Pinpoint the cell where the given text exists, returning its (X, Y) midpoint coordinate. 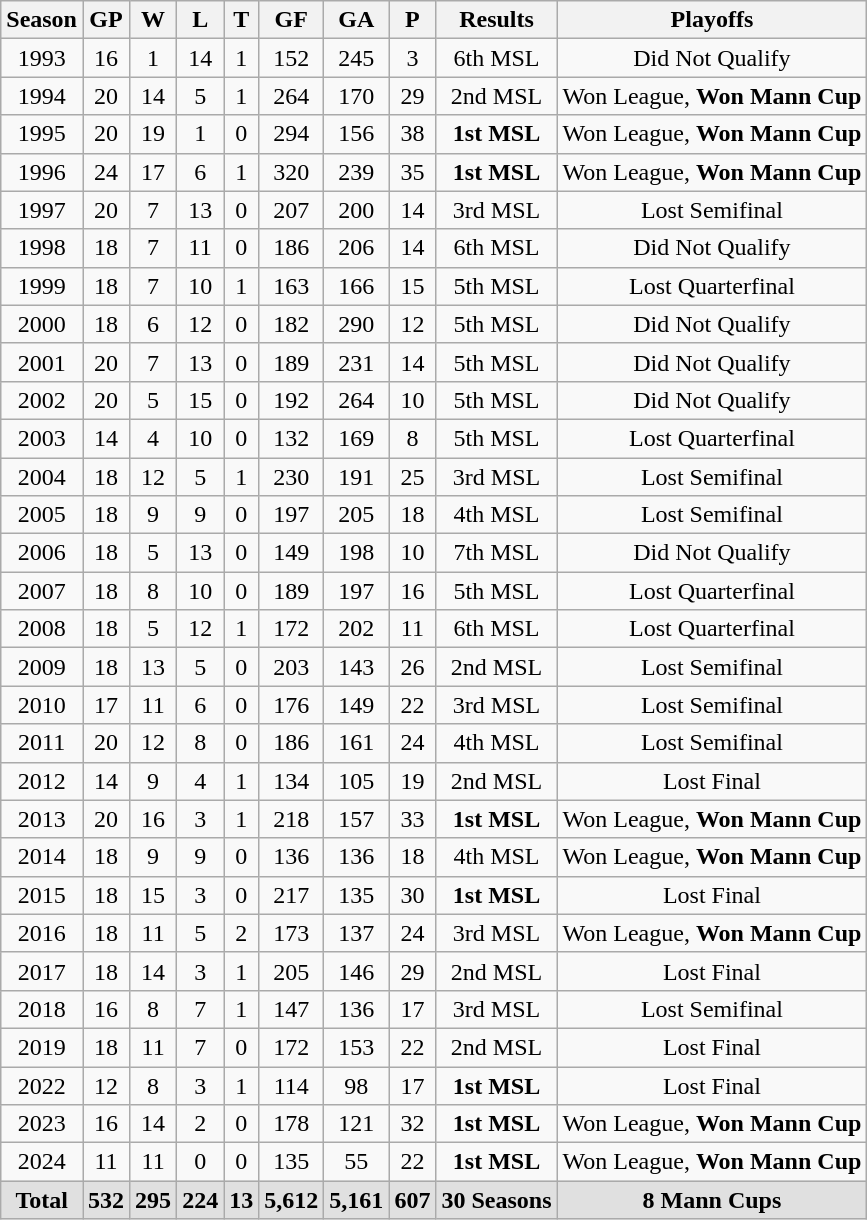
203 (292, 667)
2000 (42, 324)
2010 (42, 705)
137 (356, 933)
26 (412, 667)
153 (356, 1047)
Playoffs (712, 20)
2015 (42, 895)
152 (292, 58)
147 (292, 1009)
2024 (42, 1162)
173 (292, 933)
2002 (42, 400)
L (200, 20)
1993 (42, 58)
1998 (42, 248)
182 (292, 324)
2013 (42, 819)
156 (356, 134)
Season (42, 20)
105 (356, 781)
202 (356, 629)
38 (412, 134)
5,161 (356, 1200)
2016 (42, 933)
607 (412, 1200)
218 (292, 819)
166 (356, 286)
192 (292, 400)
2009 (42, 667)
294 (292, 134)
2014 (42, 857)
Total (42, 1200)
2007 (42, 591)
114 (292, 1085)
5,612 (292, 1200)
157 (356, 819)
30 Seasons (496, 1200)
207 (292, 210)
121 (356, 1124)
161 (356, 743)
1999 (42, 286)
98 (356, 1085)
32 (412, 1124)
191 (356, 477)
169 (356, 438)
146 (356, 971)
T (242, 20)
2001 (42, 362)
200 (356, 210)
230 (292, 477)
8 Mann Cups (712, 1200)
1994 (42, 96)
170 (356, 96)
2018 (42, 1009)
163 (292, 286)
P (412, 20)
30 (412, 895)
2008 (42, 629)
2022 (42, 1085)
25 (412, 477)
1995 (42, 134)
33 (412, 819)
2017 (42, 971)
320 (292, 172)
GF (292, 20)
2006 (42, 553)
176 (292, 705)
178 (292, 1124)
W (154, 20)
2019 (42, 1047)
35 (412, 172)
Results (496, 20)
245 (356, 58)
132 (292, 438)
295 (154, 1200)
217 (292, 895)
231 (356, 362)
2005 (42, 515)
GA (356, 20)
224 (200, 1200)
1997 (42, 210)
2023 (42, 1124)
2004 (42, 477)
290 (356, 324)
134 (292, 781)
2003 (42, 438)
206 (356, 248)
7th MSL (496, 553)
1996 (42, 172)
2012 (42, 781)
55 (356, 1162)
532 (106, 1200)
239 (356, 172)
198 (356, 553)
GP (106, 20)
2011 (42, 743)
143 (356, 667)
